Capture the cell that displays the provided text and extract its (x, y) central coordinate. 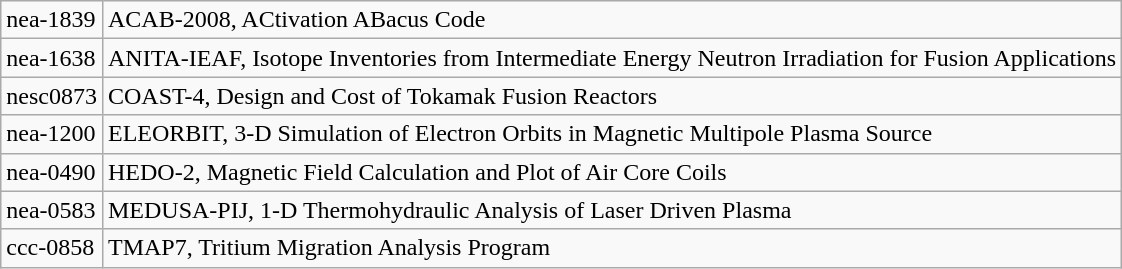
ccc-0858 (52, 248)
nesc0873 (52, 96)
nea-0490 (52, 172)
MEDUSA-PIJ, 1-D Thermohydraulic Analysis of Laser Driven Plasma (612, 210)
ANITA-IEAF, Isotope Inventories from Intermediate Energy Neutron Irradiation for Fusion Applications (612, 58)
nea-0583 (52, 210)
nea-1200 (52, 134)
nea-1839 (52, 20)
COAST-4, Design and Cost of Tokamak Fusion Reactors (612, 96)
ELEORBIT, 3-D Simulation of Electron Orbits in Magnetic Multipole Plasma Source (612, 134)
nea-1638 (52, 58)
ACAB-2008, ACtivation ABacus Code (612, 20)
TMAP7, Tritium Migration Analysis Program (612, 248)
HEDO-2, Magnetic Field Calculation and Plot of Air Core Coils (612, 172)
